Locate the cell with the specified text and output its [x, y] center coordinate. 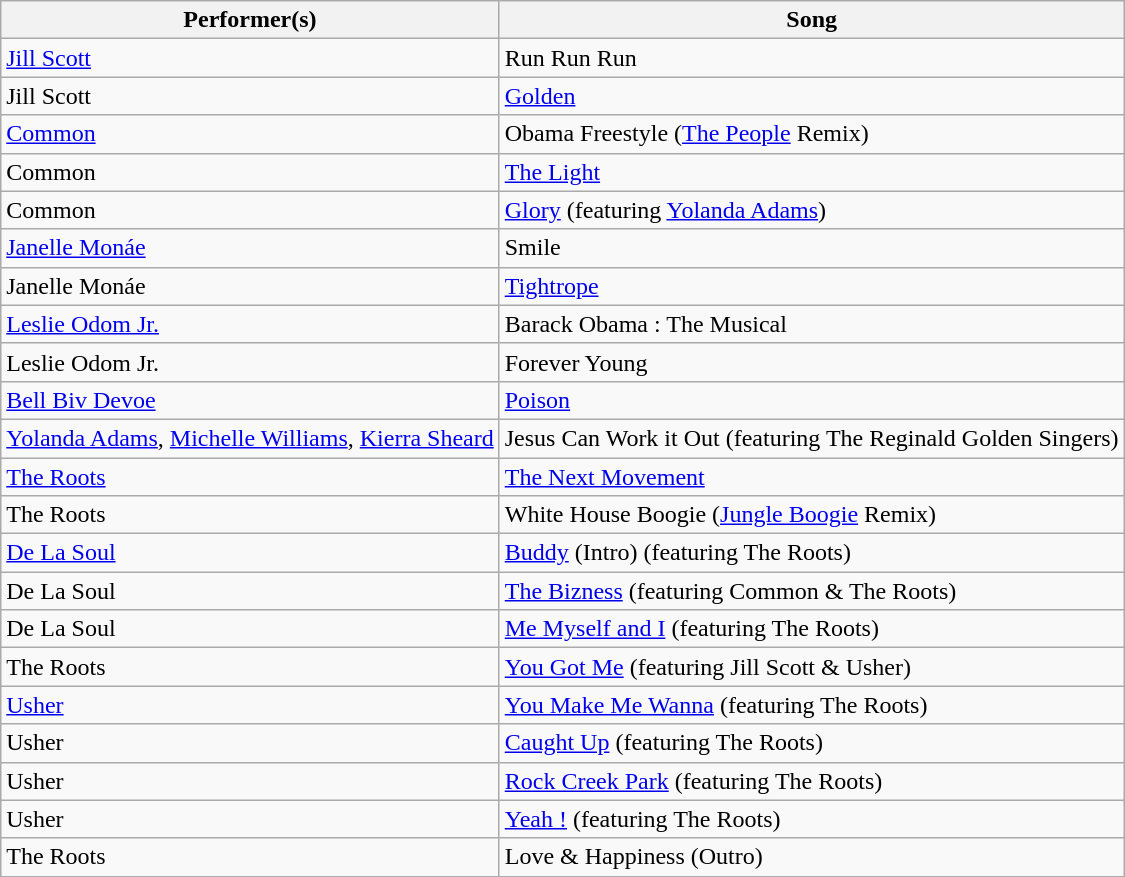
Song [812, 20]
Run Run Run [812, 58]
You Got Me (featuring Jill Scott & Usher) [812, 667]
You Make Me Wanna (featuring The Roots) [812, 705]
The Bizness (featuring Common & The Roots) [812, 591]
Obama Freestyle (The People Remix) [812, 134]
Yolanda Adams, Michelle Williams, Kierra Sheard [250, 438]
Caught Up (featuring The Roots) [812, 743]
White House Boogie (Jungle Boogie Remix) [812, 515]
Forever Young [812, 362]
Buddy (Intro) (featuring The Roots) [812, 553]
Bell Biv Devoe [250, 400]
Smile [812, 248]
Golden [812, 96]
Love & Happiness (Outro) [812, 857]
Me Myself and I (featuring The Roots) [812, 629]
The Light [812, 172]
Yeah ! (featuring The Roots) [812, 819]
Performer(s) [250, 20]
Poison [812, 400]
The Next Movement [812, 477]
Barack Obama : The Musical [812, 324]
Jesus Can Work it Out (featuring The Reginald Golden Singers) [812, 438]
Tightrope [812, 286]
Rock Creek Park (featuring The Roots) [812, 781]
Glory (featuring Yolanda Adams) [812, 210]
